Search for the cell housing the specified text and yield its (X, Y) center coordinate. 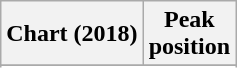
Peakposition (189, 34)
Chart (2018) (72, 34)
